Return [x, y] of the center of cell containing provided text 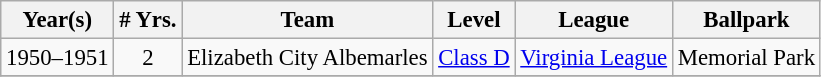
Virginia League [594, 58]
Team [308, 20]
Year(s) [58, 20]
League [594, 20]
Memorial Park [746, 58]
Elizabeth City Albemarles [308, 58]
Level [474, 20]
2 [148, 58]
1950–1951 [58, 58]
Class D [474, 58]
Ballpark [746, 20]
# Yrs. [148, 20]
